Search for the cell housing the specified text and yield its (X, Y) center coordinate. 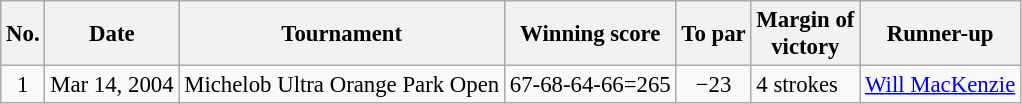
Margin ofvictory (806, 34)
No. (23, 34)
Will MacKenzie (940, 85)
4 strokes (806, 85)
1 (23, 85)
Tournament (342, 34)
67-68-64-66=265 (591, 85)
Mar 14, 2004 (112, 85)
Winning score (591, 34)
Date (112, 34)
Runner-up (940, 34)
To par (714, 34)
Michelob Ultra Orange Park Open (342, 85)
−23 (714, 85)
